Return (x, y) of the center of cell containing provided text 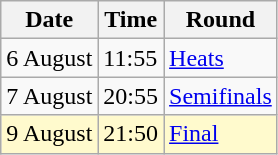
7 August (50, 96)
20:55 (131, 96)
Time (131, 20)
9 August (50, 134)
Final (221, 134)
6 August (50, 58)
21:50 (131, 134)
Round (221, 20)
Semifinals (221, 96)
11:55 (131, 58)
Date (50, 20)
Heats (221, 58)
